Detect which cell encompasses the target text, then output its (x, y) center coordinate. 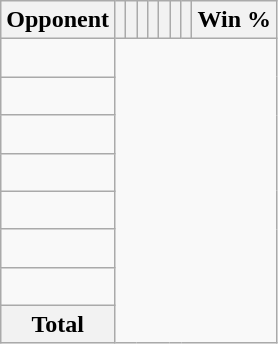
Total (58, 324)
Opponent (58, 20)
Win % (234, 20)
